Return [x, y] of the center of cell containing provided text 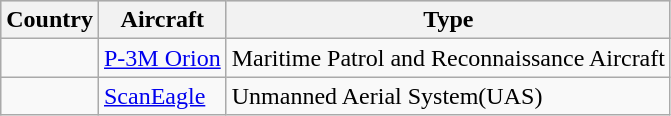
Type [448, 20]
P-3M Orion [162, 58]
ScanEagle [162, 96]
Maritime Patrol and Reconnaissance Aircraft [448, 58]
Country [50, 20]
Aircraft [162, 20]
Unmanned Aerial System(UAS) [448, 96]
